Scan for the cell matching the given text and deliver its [X, Y] coordinate at center. 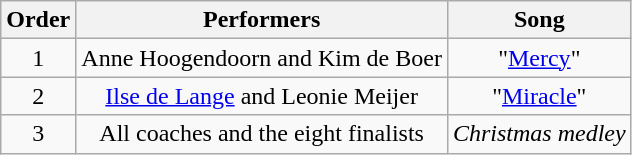
"Miracle" [539, 96]
2 [38, 96]
3 [38, 134]
All coaches and the eight finalists [262, 134]
Anne Hoogendoorn and Kim de Boer [262, 58]
Ilse de Lange and Leonie Meijer [262, 96]
Order [38, 20]
Song [539, 20]
Performers [262, 20]
Christmas medley [539, 134]
1 [38, 58]
"Mercy" [539, 58]
